Capture the cell that displays the provided text and extract its [X, Y] central coordinate. 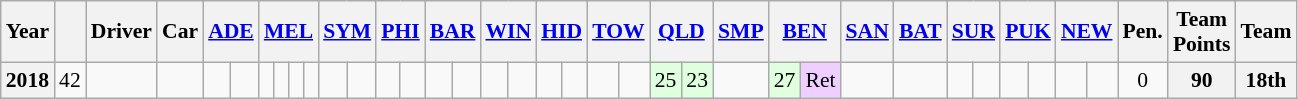
PUK [1028, 32]
MEL [288, 32]
Driver [122, 32]
18th [1266, 80]
WIN [508, 32]
Car [180, 32]
0 [1143, 80]
Year [28, 32]
QLD [682, 32]
SUR [974, 32]
PHI [400, 32]
HID [562, 32]
Ret [820, 80]
SMP [741, 32]
23 [697, 80]
42 [70, 80]
SYM [347, 32]
BAT [920, 32]
TOW [618, 32]
BAR [453, 32]
NEW [1087, 32]
2018 [28, 80]
Team [1266, 32]
TeamPoints [1202, 32]
Pen. [1143, 32]
ADE [231, 32]
BEN [805, 32]
27 [785, 80]
90 [1202, 80]
SAN [868, 32]
25 [666, 80]
